Capture the cell that displays the provided text and extract its [x, y] central coordinate. 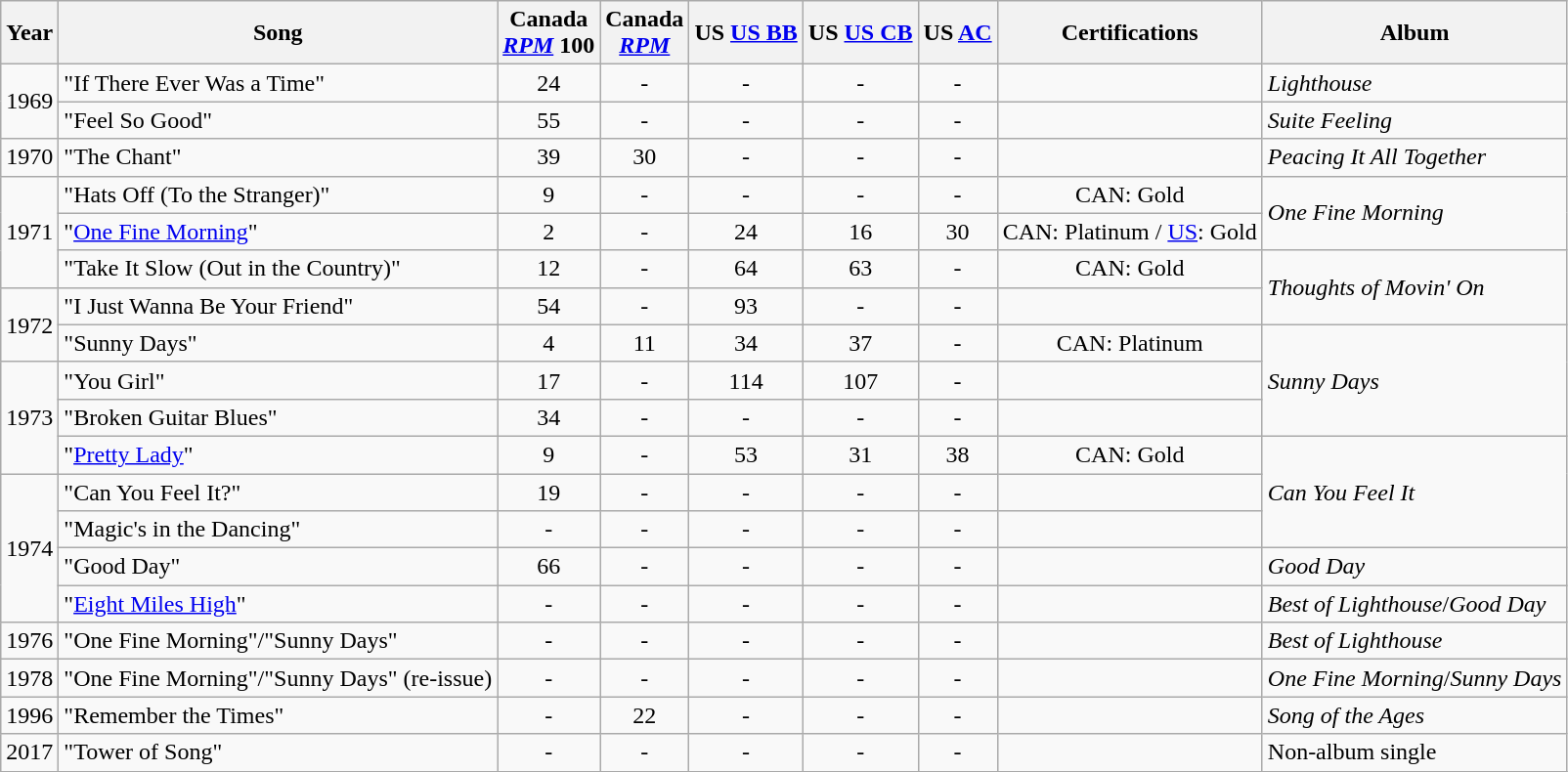
"If There Ever Was a Time" [278, 83]
31 [860, 454]
38 [958, 454]
55 [549, 120]
19 [549, 492]
Album [1415, 33]
"Take It Slow (Out in the Country)" [278, 269]
12 [549, 269]
1971 [29, 232]
"One Fine Morning"/"Sunny Days" [278, 641]
Sunny Days [1415, 380]
Canada RPM [645, 33]
16 [860, 232]
Best of Lighthouse [1415, 641]
Good Day [1415, 567]
Lighthouse [1415, 83]
"I Just Wanna Be Your Friend" [278, 306]
39 [549, 157]
US US CB [860, 33]
"The Chant" [278, 157]
11 [645, 343]
2 [549, 232]
2017 [29, 752]
1973 [29, 417]
Can You Feel It [1415, 492]
US US BB [746, 33]
"Good Day" [278, 567]
"Can You Feel It?" [278, 492]
"You Girl" [278, 380]
93 [746, 306]
54 [549, 306]
114 [746, 380]
"One Fine Morning" [278, 232]
1976 [29, 641]
64 [746, 269]
Canada RPM 100 [549, 33]
"Feel So Good" [278, 120]
"Magic's in the Dancing" [278, 530]
1996 [29, 715]
4 [549, 343]
1970 [29, 157]
Song of the Ages [1415, 715]
22 [645, 715]
Non-album single [1415, 752]
1972 [29, 324]
17 [549, 380]
Certifications [1130, 33]
CAN: Platinum [1130, 343]
One Fine Morning [1415, 213]
66 [549, 567]
Peacing It All Together [1415, 157]
"Broken Guitar Blues" [278, 417]
CAN: Platinum / US: Gold [1130, 232]
"Pretty Lady" [278, 454]
1978 [29, 678]
One Fine Morning/Sunny Days [1415, 678]
"Remember the Times" [278, 715]
Year [29, 33]
Song [278, 33]
53 [746, 454]
107 [860, 380]
"Sunny Days" [278, 343]
63 [860, 269]
Best of Lighthouse/Good Day [1415, 604]
"One Fine Morning"/"Sunny Days" (re-issue) [278, 678]
"Eight Miles High" [278, 604]
1974 [29, 547]
1969 [29, 102]
"Hats Off (To the Stranger)" [278, 194]
37 [860, 343]
US AC [958, 33]
"Tower of Song" [278, 752]
Thoughts of Movin' On [1415, 287]
Suite Feeling [1415, 120]
